Capture the cell that displays the provided text and extract its [X, Y] central coordinate. 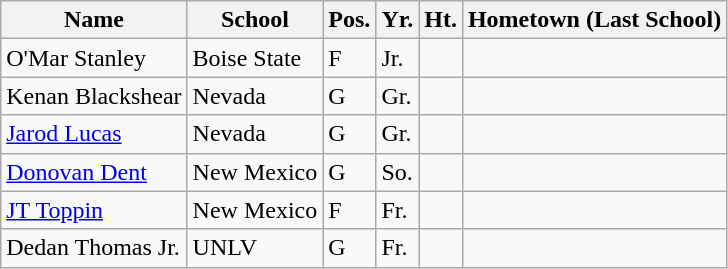
School [255, 20]
Boise State [255, 58]
Jarod Lucas [94, 134]
Name [94, 20]
Ht. [441, 20]
Jr. [398, 58]
Kenan Blackshear [94, 96]
Hometown (Last School) [594, 20]
So. [398, 172]
Yr. [398, 20]
Dedan Thomas Jr. [94, 248]
Pos. [350, 20]
Donovan Dent [94, 172]
JT Toppin [94, 210]
UNLV [255, 248]
O'Mar Stanley [94, 58]
